For the text-containing cell, return its midpoint in (X, Y) coordinate format. 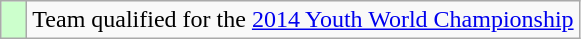
Team qualified for the 2014 Youth World Championship (303, 20)
